Identify which cell holds the provided text, then report its [x, y] central coordinate. 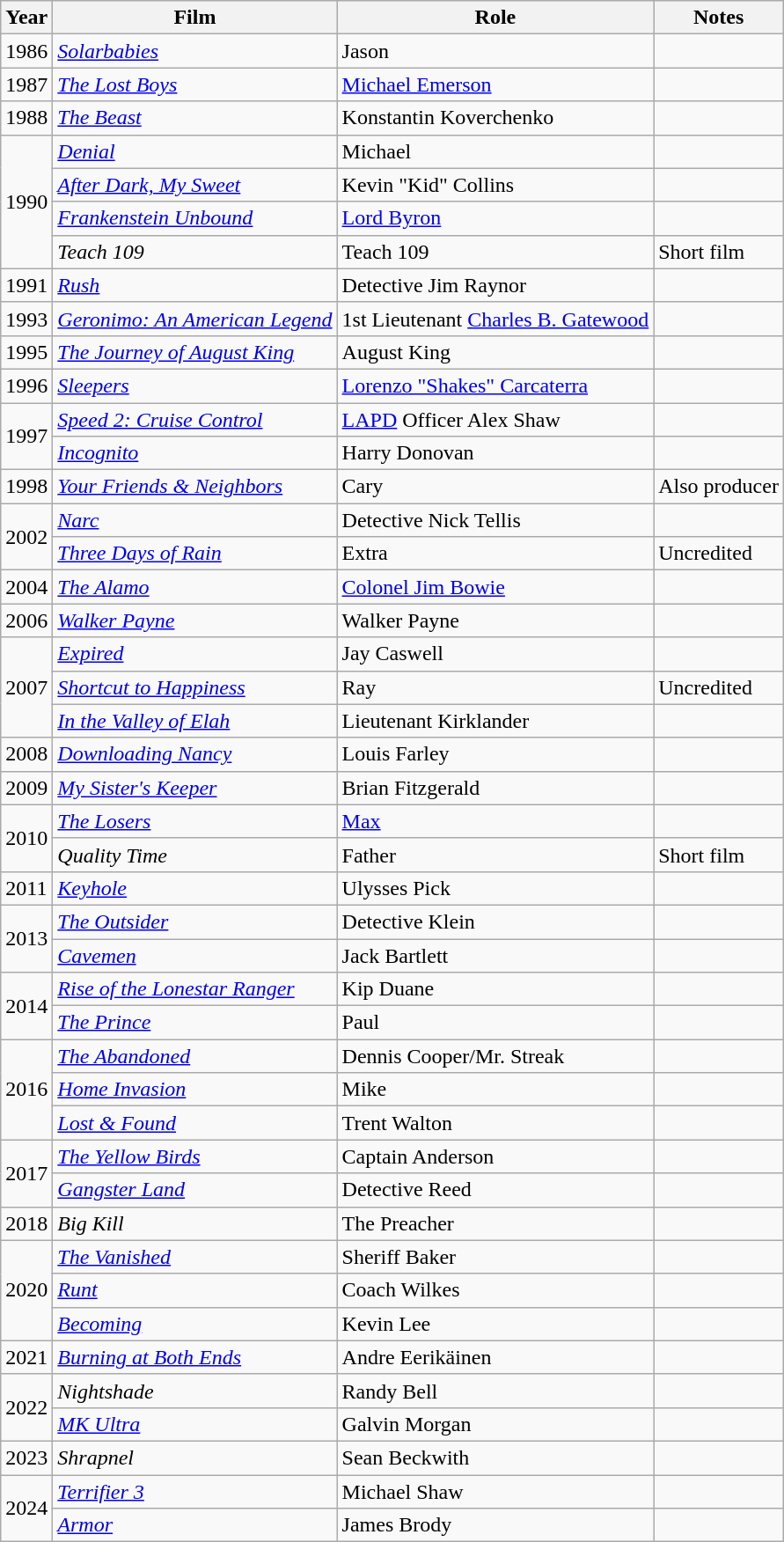
Jay Caswell [495, 654]
Sleepers [195, 385]
2020 [26, 1290]
LAPD Officer Alex Shaw [495, 420]
Expired [195, 654]
1993 [26, 319]
1995 [26, 352]
Burning at Both Ends [195, 1357]
The Losers [195, 821]
Randy Bell [495, 1391]
Detective Reed [495, 1190]
Lord Byron [495, 218]
Louis Farley [495, 754]
2007 [26, 687]
Notes [719, 18]
Speed 2: Cruise Control [195, 420]
2011 [26, 888]
Big Kill [195, 1223]
Cary [495, 487]
The Journey of August King [195, 352]
1991 [26, 285]
Lorenzo "Shakes" Carcaterra [495, 385]
Role [495, 18]
Solarbabies [195, 51]
James Brody [495, 1525]
Lost & Found [195, 1123]
Detective Nick Tellis [495, 520]
Jack Bartlett [495, 955]
2009 [26, 788]
My Sister's Keeper [195, 788]
The Yellow Birds [195, 1156]
Lieutenant Kirklander [495, 721]
After Dark, My Sweet [195, 185]
Denial [195, 151]
Keyhole [195, 888]
1st Lieutenant Charles B. Gatewood [495, 319]
Jason [495, 51]
The Abandoned [195, 1056]
2010 [26, 838]
Detective Klein [495, 922]
The Prince [195, 1023]
Your Friends & Neighbors [195, 487]
MK Ultra [195, 1424]
1987 [26, 84]
Cavemen [195, 955]
Sheriff Baker [495, 1257]
2008 [26, 754]
2006 [26, 620]
Michael Emerson [495, 84]
Coach Wilkes [495, 1290]
Dennis Cooper/Mr. Streak [495, 1056]
1986 [26, 51]
Shortcut to Happiness [195, 687]
Rush [195, 285]
Shrapnel [195, 1458]
Geronimo: An American Legend [195, 319]
Ray [495, 687]
Home Invasion [195, 1090]
1998 [26, 487]
Mike [495, 1090]
1990 [26, 202]
Michael [495, 151]
Max [495, 821]
Terrifier 3 [195, 1492]
Three Days of Rain [195, 554]
Kevin "Kid" Collins [495, 185]
2014 [26, 1006]
The Vanished [195, 1257]
Captain Anderson [495, 1156]
Runt [195, 1290]
2023 [26, 1458]
Galvin Morgan [495, 1424]
Downloading Nancy [195, 754]
August King [495, 352]
Andre Eerikäinen [495, 1357]
The Outsider [195, 922]
Trent Walton [495, 1123]
2024 [26, 1509]
The Lost Boys [195, 84]
Rise of the Lonestar Ranger [195, 989]
The Preacher [495, 1223]
Year [26, 18]
1996 [26, 385]
Film [195, 18]
Gangster Land [195, 1190]
Konstantin Koverchenko [495, 118]
2021 [26, 1357]
Michael Shaw [495, 1492]
2022 [26, 1407]
Father [495, 855]
Narc [195, 520]
Quality Time [195, 855]
2017 [26, 1173]
Also producer [719, 487]
Colonel Jim Bowie [495, 587]
Kevin Lee [495, 1324]
The Alamo [195, 587]
The Beast [195, 118]
Detective Jim Raynor [495, 285]
Incognito [195, 453]
Sean Beckwith [495, 1458]
Frankenstein Unbound [195, 218]
2002 [26, 537]
Armor [195, 1525]
Brian Fitzgerald [495, 788]
Becoming [195, 1324]
Paul [495, 1023]
2016 [26, 1090]
Harry Donovan [495, 453]
Ulysses Pick [495, 888]
2013 [26, 938]
In the Valley of Elah [195, 721]
1988 [26, 118]
Kip Duane [495, 989]
2004 [26, 587]
Nightshade [195, 1391]
2018 [26, 1223]
Extra [495, 554]
1997 [26, 437]
